Detect which cell encompasses the target text, then output its [x, y] center coordinate. 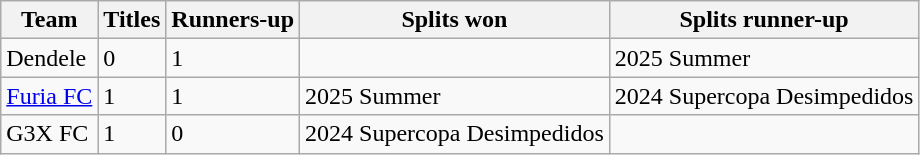
Dendele [50, 58]
Team [50, 20]
Runners-up [233, 20]
Splits won [455, 20]
G3X FC [50, 134]
Furia FC [50, 96]
Splits runner-up [764, 20]
Titles [132, 20]
